Return the (x, y) coordinate for the center point of the cell that contains the specified text.  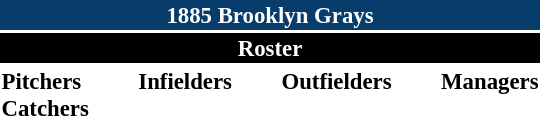
1885 Brooklyn Grays (270, 15)
Roster (270, 48)
